Locate the cell with the specified text and output its [x, y] center coordinate. 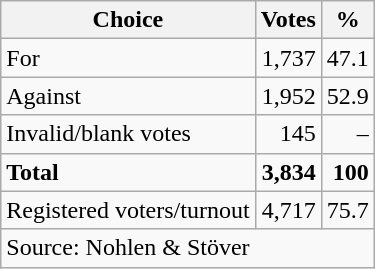
52.9 [348, 96]
100 [348, 172]
145 [288, 134]
Total [128, 172]
% [348, 20]
75.7 [348, 210]
Registered voters/turnout [128, 210]
Against [128, 96]
For [128, 58]
Votes [288, 20]
– [348, 134]
Source: Nohlen & Stöver [188, 248]
Choice [128, 20]
Invalid/blank votes [128, 134]
3,834 [288, 172]
4,717 [288, 210]
1,952 [288, 96]
47.1 [348, 58]
1,737 [288, 58]
